Scan for the cell matching the given text and deliver its (X, Y) coordinate at center. 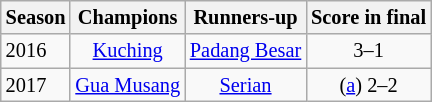
Runners-up (246, 17)
Serian (246, 85)
2016 (36, 51)
2017 (36, 85)
Champions (127, 17)
Kuching (127, 51)
Padang Besar (246, 51)
3–1 (368, 51)
Score in final (368, 17)
Season (36, 17)
(a) 2–2 (368, 85)
Gua Musang (127, 85)
